Extract the (x, y) coordinate from the center of the cell holding the provided text.  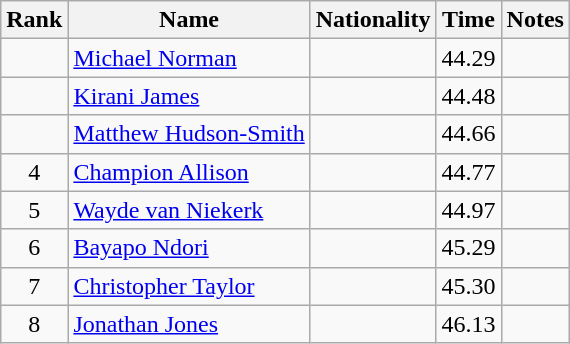
Bayapo Ndori (189, 248)
8 (34, 324)
6 (34, 248)
46.13 (468, 324)
Rank (34, 20)
Kirani James (189, 96)
44.77 (468, 172)
45.29 (468, 248)
Matthew Hudson-Smith (189, 134)
Time (468, 20)
44.97 (468, 210)
Wayde van Niekerk (189, 210)
5 (34, 210)
Michael Norman (189, 58)
44.48 (468, 96)
Christopher Taylor (189, 286)
Notes (535, 20)
Nationality (373, 20)
Name (189, 20)
44.66 (468, 134)
45.30 (468, 286)
4 (34, 172)
7 (34, 286)
44.29 (468, 58)
Jonathan Jones (189, 324)
Champion Allison (189, 172)
